Determine the [X, Y] coordinate at the center of the cell enclosing the given text.  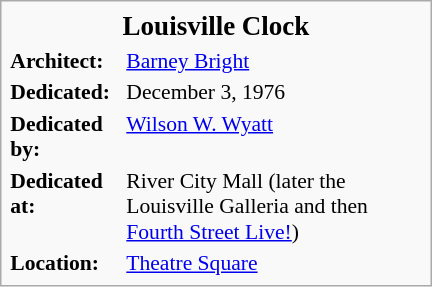
Barney Bright [274, 60]
Wilson W. Wyatt [274, 136]
Dedicated at: [66, 206]
Theatre Square [274, 263]
Dedicated by: [66, 136]
Location: [66, 263]
Architect: [66, 60]
Dedicated: [66, 92]
Louisville Clock [216, 26]
River City Mall (later the Louisville Galleria and then Fourth Street Live!) [274, 206]
December 3, 1976 [274, 92]
